Pinpoint the cell where the given text exists, returning its (x, y) midpoint coordinate. 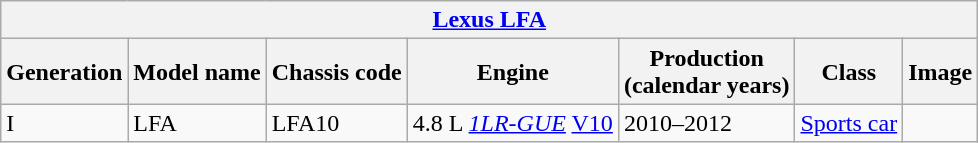
4.8 L 1LR-GUE V10 (512, 123)
LFA (197, 123)
Engine (512, 72)
Lexus LFA (490, 20)
Sports car (849, 123)
Class (849, 72)
Image (940, 72)
LFA10 (336, 123)
Generation (64, 72)
Production(calendar years) (706, 72)
Model name (197, 72)
2010–2012 (706, 123)
Chassis code (336, 72)
I (64, 123)
